Pinpoint the cell where the given text exists, returning its [X, Y] midpoint coordinate. 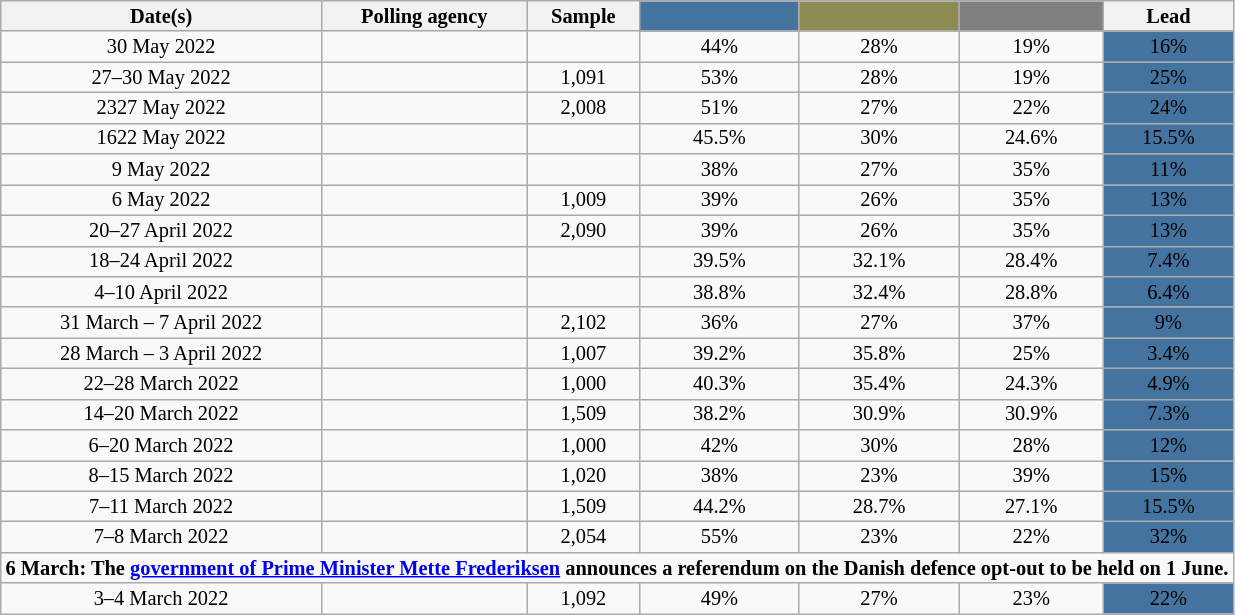
12% [1169, 446]
1,020 [583, 476]
8–15 March 2022 [162, 476]
39.5% [720, 262]
32.1% [879, 262]
4–10 April 2022 [162, 292]
6–20 March 2022 [162, 446]
11% [1169, 170]
3.4% [1169, 354]
49% [720, 598]
3–4 March 2022 [162, 598]
28.7% [879, 506]
28 March – 3 April 2022 [162, 354]
6 May 2022 [162, 200]
37% [1032, 322]
55% [720, 538]
7.3% [1169, 414]
2,090 [583, 230]
2,054 [583, 538]
20–27 April 2022 [162, 230]
1622 May 2022 [162, 138]
32% [1169, 538]
51% [720, 108]
2327 May 2022 [162, 108]
27.1% [1032, 506]
9 May 2022 [162, 170]
39.2% [720, 354]
24% [1169, 108]
2,102 [583, 322]
44.2% [720, 506]
30 May 2022 [162, 46]
38.8% [720, 292]
35.8% [879, 354]
36% [720, 322]
1,009 [583, 200]
7–8 March 2022 [162, 538]
44% [720, 46]
7.4% [1169, 262]
40.3% [720, 384]
14–20 March 2022 [162, 414]
1,007 [583, 354]
24.3% [1032, 384]
53% [720, 78]
1,091 [583, 78]
18–24 April 2022 [162, 262]
6.4% [1169, 292]
Polling agency [424, 16]
22–28 March 2022 [162, 384]
16% [1169, 46]
45.5% [720, 138]
2,008 [583, 108]
1,092 [583, 598]
4.9% [1169, 384]
Sample [583, 16]
Lead [1169, 16]
42% [720, 446]
28.8% [1032, 292]
9% [1169, 322]
35.4% [879, 384]
6 March: The government of Prime Minister Mette Frederiksen announces a referendum on the Danish defence opt-out to be held on 1 June. [617, 568]
Date(s) [162, 16]
24.6% [1032, 138]
28.4% [1032, 262]
38.2% [720, 414]
15% [1169, 476]
7–11 March 2022 [162, 506]
31 March – 7 April 2022 [162, 322]
27–30 May 2022 [162, 78]
32.4% [879, 292]
